From the cell containing the given text, extract its center point as [x, y] coordinate. 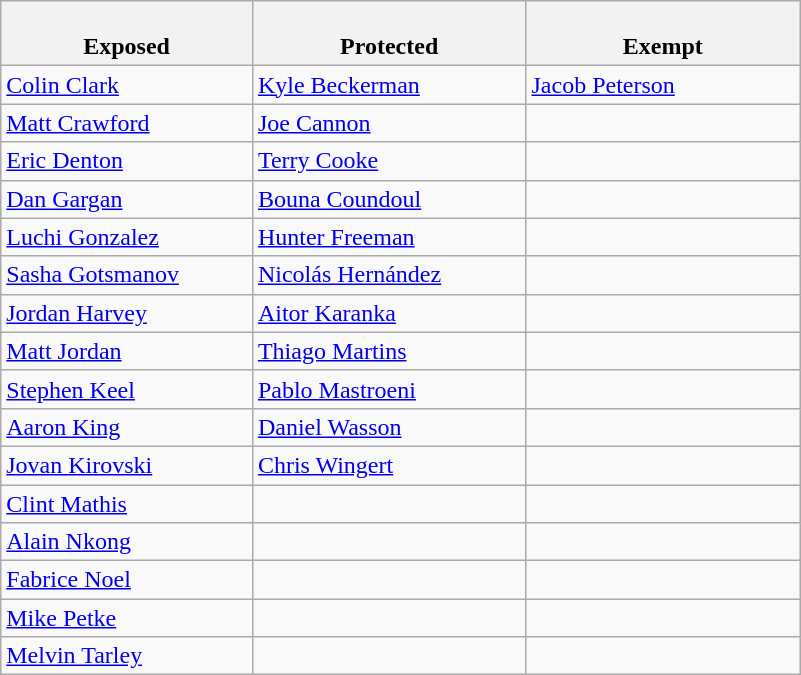
Pablo Mastroeni [389, 389]
Matt Jordan [127, 351]
Luchi Gonzalez [127, 237]
Stephen Keel [127, 389]
Matt Crawford [127, 123]
Alain Nkong [127, 542]
Thiago Martins [389, 351]
Terry Cooke [389, 161]
Exempt [663, 34]
Dan Gargan [127, 199]
Bouna Coundoul [389, 199]
Daniel Wasson [389, 427]
Eric Denton [127, 161]
Jordan Harvey [127, 313]
Clint Mathis [127, 503]
Colin Clark [127, 85]
Nicolás Hernández [389, 275]
Joe Cannon [389, 123]
Exposed [127, 34]
Protected [389, 34]
Hunter Freeman [389, 237]
Jovan Kirovski [127, 465]
Melvin Tarley [127, 656]
Chris Wingert [389, 465]
Jacob Peterson [663, 85]
Sasha Gotsmanov [127, 275]
Aitor Karanka [389, 313]
Mike Petke [127, 618]
Kyle Beckerman [389, 85]
Fabrice Noel [127, 580]
Aaron King [127, 427]
